Find where the given text appears and provide that cell's center as [x, y] coordinate. 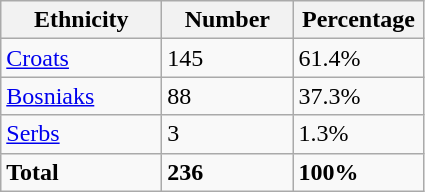
Ethnicity [82, 20]
145 [228, 58]
Serbs [82, 134]
61.4% [358, 58]
100% [358, 172]
1.3% [358, 134]
Percentage [358, 20]
Number [228, 20]
Croats [82, 58]
88 [228, 96]
Total [82, 172]
Bosniaks [82, 96]
236 [228, 172]
3 [228, 134]
37.3% [358, 96]
